Find where the given text appears and provide that cell's center as (X, Y) coordinate. 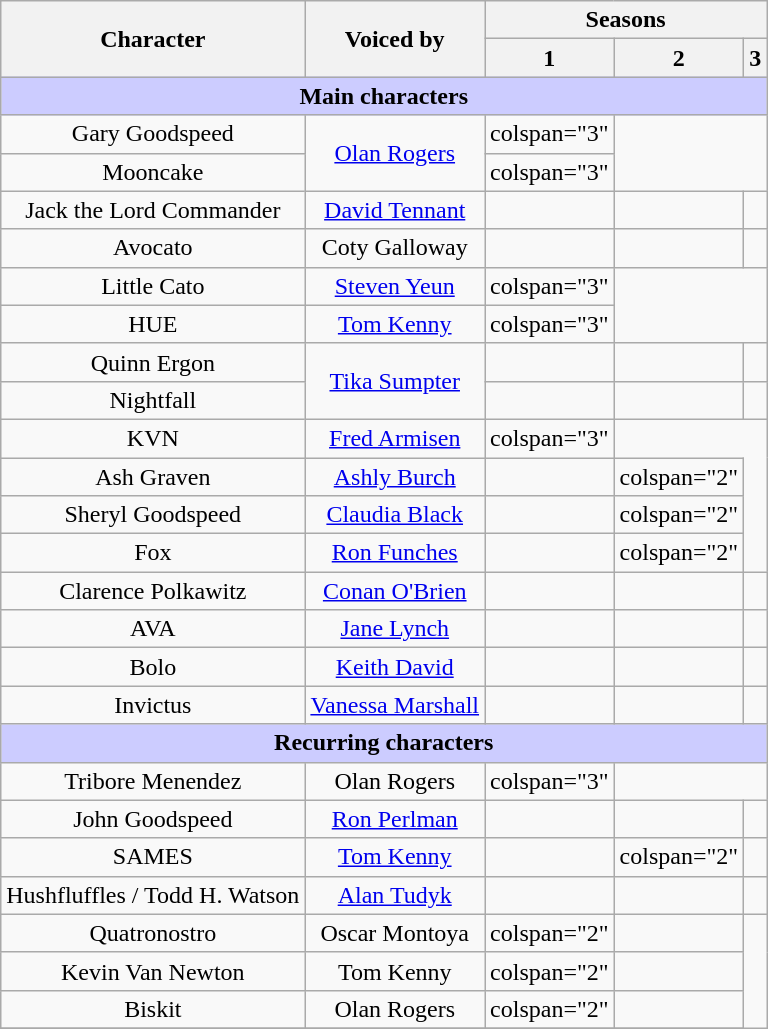
Clarence Polkawitz (153, 591)
Coty Galloway (395, 248)
Voiced by (395, 39)
Oscar Montoya (395, 933)
Avocato (153, 248)
Fox (153, 553)
Steven Yeun (395, 286)
Tribore Menendez (153, 781)
Tika Sumpter (395, 381)
Claudia Black (395, 515)
Bolo (153, 667)
John Goodspeed (153, 819)
Vanessa Marshall (395, 705)
Alan Tudyk (395, 895)
Fred Armisen (395, 438)
Quatronostro (153, 933)
Conan O'Brien (395, 591)
1 (550, 58)
Ron Funches (395, 553)
KVN (153, 438)
Seasons (626, 20)
Ashly Burch (395, 477)
Keith David (395, 667)
Kevin Van Newton (153, 971)
David Tennant (395, 210)
Character (153, 39)
Quinn Ergon (153, 362)
Ash Graven (153, 477)
3 (756, 58)
Gary Goodspeed (153, 134)
Jane Lynch (395, 629)
Ron Perlman (395, 819)
Little Cato (153, 286)
2 (679, 58)
HUE (153, 324)
SAMES (153, 857)
Nightfall (153, 400)
Invictus (153, 705)
Recurring characters (384, 743)
Biskit (153, 1009)
Main characters (384, 96)
Mooncake (153, 172)
AVA (153, 629)
Sheryl Goodspeed (153, 515)
Jack the Lord Commander (153, 210)
Hushfluffles / Todd H. Watson (153, 895)
